Detect which cell encompasses the target text, then output its [X, Y] center coordinate. 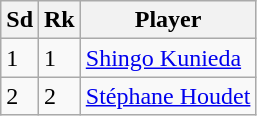
Rk [60, 20]
Stéphane Houdet [168, 96]
Player [168, 20]
Sd [20, 20]
Shingo Kunieda [168, 58]
